Find where the given text appears and provide that cell's center as (X, Y) coordinate. 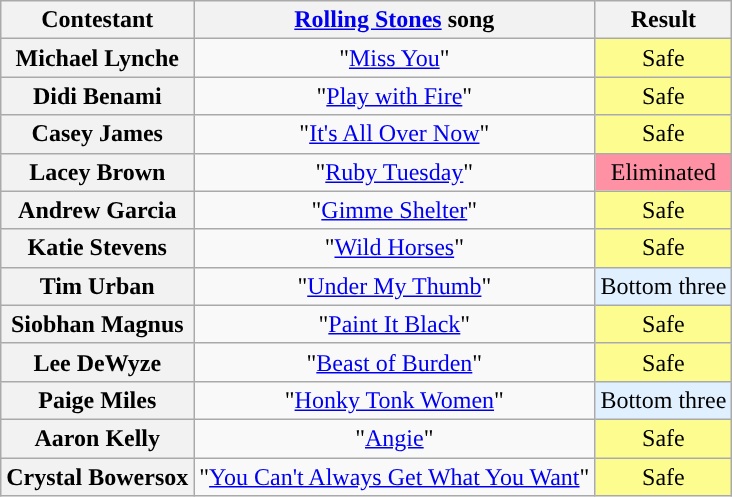
Aaron Kelly (98, 438)
Michael Lynche (98, 58)
"Play with Fire" (394, 96)
"Miss You" (394, 58)
Andrew Garcia (98, 210)
Crystal Bowersox (98, 477)
Eliminated (664, 172)
Siobhan Magnus (98, 324)
"Paint It Black" (394, 324)
Lacey Brown (98, 172)
"Beast of Burden" (394, 362)
"Honky Tonk Women" (394, 400)
Contestant (98, 20)
"Under My Thumb" (394, 286)
Result (664, 20)
Tim Urban (98, 286)
Katie Stevens (98, 248)
Paige Miles (98, 400)
"It's All Over Now" (394, 134)
Rolling Stones song (394, 20)
"Ruby Tuesday" (394, 172)
"Wild Horses" (394, 248)
"Angie" (394, 438)
Lee DeWyze (98, 362)
Casey James (98, 134)
"You Can't Always Get What You Want" (394, 477)
Didi Benami (98, 96)
"Gimme Shelter" (394, 210)
